Provide the [x, y] coordinate of the cell's center where the given text is located.  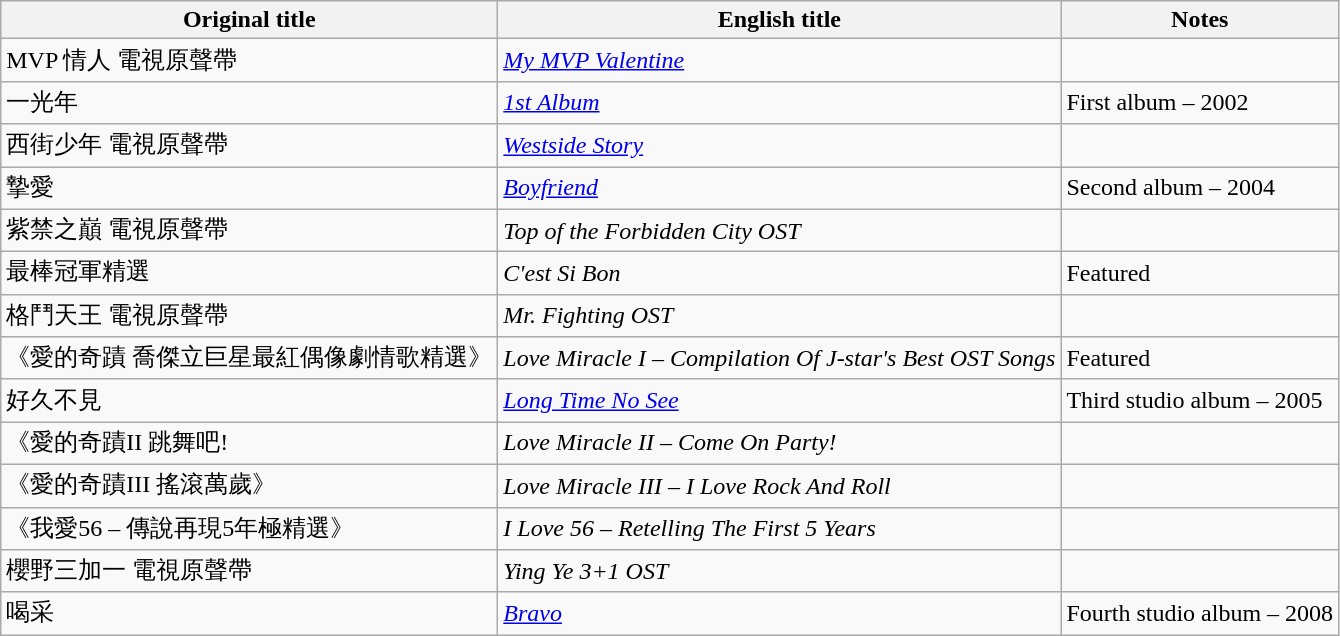
Mr. Fighting OST [780, 316]
Bravo [780, 614]
Top of the Forbidden City OST [780, 230]
Second album – 2004 [1200, 188]
摯愛 [250, 188]
Love Miracle I – Compilation Of J-star's Best OST Songs [780, 358]
Westside Story [780, 146]
C'est Si Bon [780, 274]
一光年 [250, 102]
櫻野三加一 電視原聲帶 [250, 572]
My MVP Valentine [780, 60]
Boyfriend [780, 188]
I Love 56 – Retelling The First 5 Years [780, 528]
English title [780, 20]
《愛的奇蹟II 跳舞吧! [250, 444]
Original title [250, 20]
《我愛56 – 傳說再現5年極精選》 [250, 528]
格鬥天王 電視原聲帶 [250, 316]
Notes [1200, 20]
最棒冠軍精選 [250, 274]
好久不見 [250, 400]
MVP 情人 電視原聲帶 [250, 60]
Fourth studio album – 2008 [1200, 614]
西街少年 電視原聲帶 [250, 146]
Ying Ye 3+1 OST [780, 572]
Third studio album – 2005 [1200, 400]
Love Miracle II – Come On Party! [780, 444]
Love Miracle III – I Love Rock And Roll [780, 486]
1st Album [780, 102]
紫禁之巔 電視原聲帶 [250, 230]
《愛的奇蹟III 搖滾萬歲》 [250, 486]
First album – 2002 [1200, 102]
喝采 [250, 614]
《愛的奇蹟 喬傑立巨星最紅偶像劇情歌精選》 [250, 358]
Long Time No See [780, 400]
